Identify which cell holds the provided text, then report its (x, y) central coordinate. 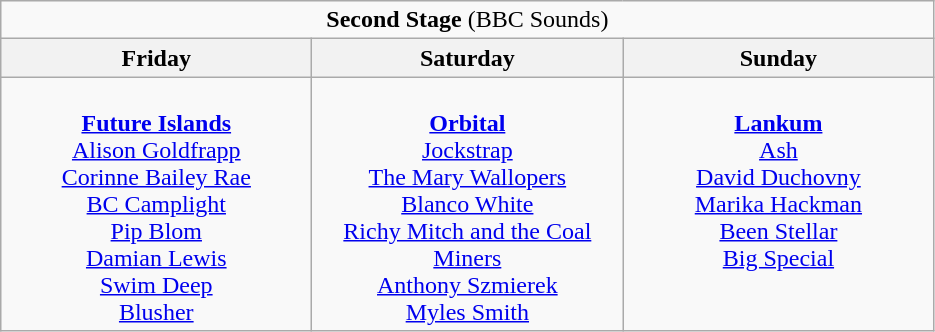
Second Stage (BBC Sounds) (468, 20)
Lankum Ash David Duchovny Marika Hackman Been Stellar Big Special (778, 204)
Saturday (468, 58)
Orbital Jockstrap The Mary Wallopers Blanco White Richy Mitch and the Coal Miners Anthony Szmierek Myles Smith (468, 204)
Sunday (778, 58)
Friday (156, 58)
Future Islands Alison Goldfrapp Corinne Bailey Rae BC Camplight Pip Blom Damian Lewis Swim Deep Blusher (156, 204)
